Provide the [X, Y] coordinate of the cell's center where the given text is located.  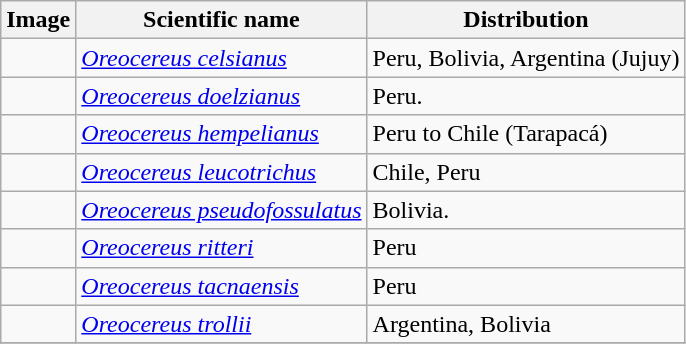
Chile, Peru [526, 172]
Scientific name [222, 20]
Oreocereus ritteri [222, 248]
Oreocereus trollii [222, 324]
Oreocereus pseudofossulatus [222, 210]
Peru to Chile (Tarapacá) [526, 134]
Bolivia. [526, 210]
Oreocereus doelzianus [222, 96]
Oreocereus tacnaensis [222, 286]
Peru, Bolivia, Argentina (Jujuy) [526, 58]
Argentina, Bolivia [526, 324]
Image [38, 20]
Oreocereus leucotrichus [222, 172]
Distribution [526, 20]
Peru. [526, 96]
Oreocereus celsianus [222, 58]
Oreocereus hempelianus [222, 134]
